Search for the cell housing the specified text and yield its (X, Y) center coordinate. 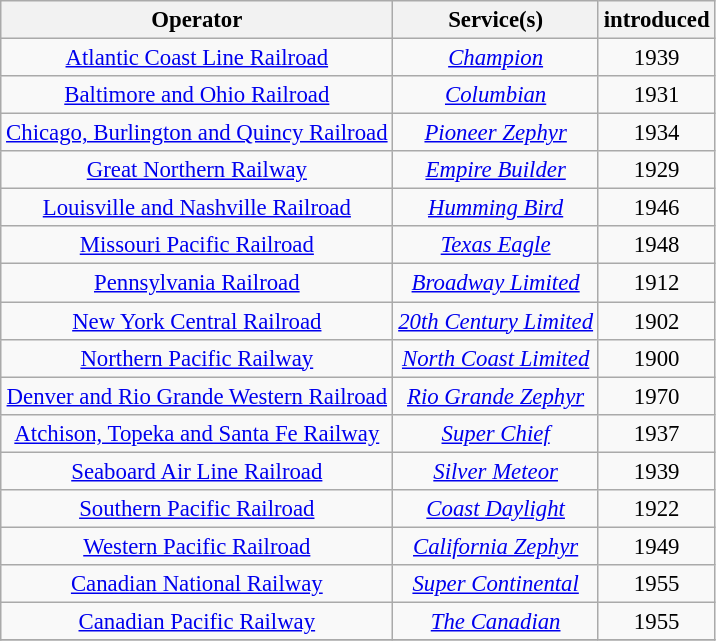
Broadway Limited (496, 283)
Atchison, Topeka and Santa Fe Railway (197, 433)
Canadian Pacific Railway (197, 621)
1902 (656, 321)
Pioneer Zephyr (496, 133)
Missouri Pacific Railroad (197, 245)
Coast Daylight (496, 509)
Atlantic Coast Line Railroad (197, 58)
Pennsylvania Railroad (197, 283)
Baltimore and Ohio Railroad (197, 95)
North Coast Limited (496, 358)
Louisville and Nashville Railroad (197, 208)
Super Chief (496, 433)
Operator (197, 20)
California Zephyr (496, 546)
Service(s) (496, 20)
20th Century Limited (496, 321)
1912 (656, 283)
Columbian (496, 95)
1970 (656, 396)
Humming Bird (496, 208)
Rio Grande Zephyr (496, 396)
Canadian National Railway (197, 584)
Denver and Rio Grande Western Railroad (197, 396)
The Canadian (496, 621)
Empire Builder (496, 170)
Northern Pacific Railway (197, 358)
1922 (656, 509)
Chicago, Burlington and Quincy Railroad (197, 133)
introduced (656, 20)
Seaboard Air Line Railroad (197, 471)
Super Continental (496, 584)
Texas Eagle (496, 245)
1934 (656, 133)
1929 (656, 170)
Champion (496, 58)
1900 (656, 358)
1937 (656, 433)
Silver Meteor (496, 471)
1948 (656, 245)
Southern Pacific Railroad (197, 509)
1931 (656, 95)
New York Central Railroad (197, 321)
Great Northern Railway (197, 170)
1949 (656, 546)
Western Pacific Railroad (197, 546)
1946 (656, 208)
